Output the (x, y) coordinate of the center of the cell containing the given text.  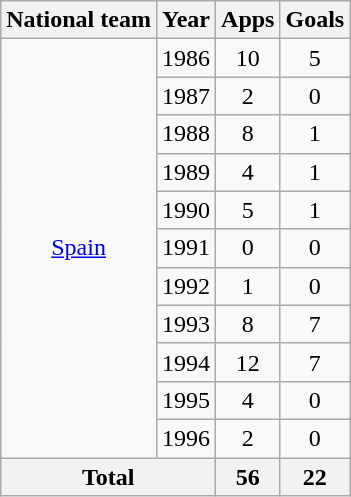
12 (248, 362)
1991 (186, 248)
Goals (315, 20)
Total (108, 477)
56 (248, 477)
1989 (186, 172)
1987 (186, 96)
1996 (186, 438)
National team (79, 20)
10 (248, 58)
Year (186, 20)
1995 (186, 400)
Spain (79, 248)
1994 (186, 362)
Apps (248, 20)
1988 (186, 134)
1992 (186, 286)
22 (315, 477)
1990 (186, 210)
1986 (186, 58)
1993 (186, 324)
